Determine the [x, y] coordinate at the center of the cell enclosing the given text.  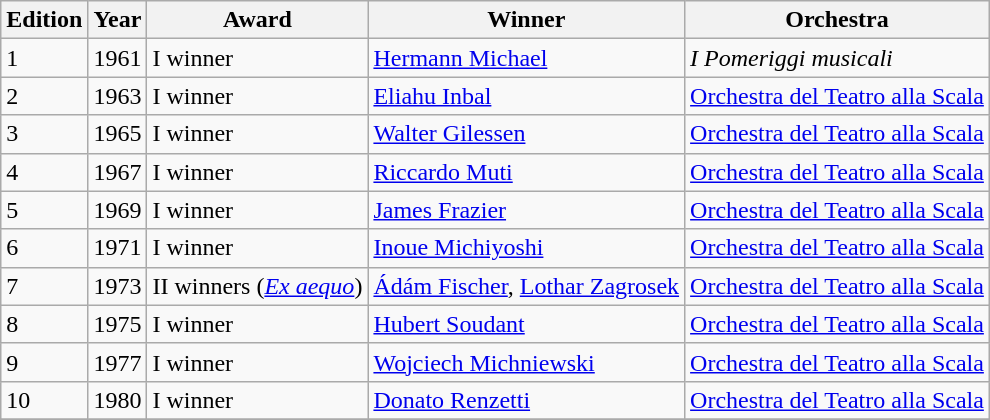
Edition [44, 20]
Hermann Michael [526, 58]
1971 [118, 248]
Riccardo Muti [526, 172]
1963 [118, 96]
7 [44, 286]
Eliahu Inbal [526, 96]
2 [44, 96]
1969 [118, 210]
1973 [118, 286]
6 [44, 248]
Winner [526, 20]
Hubert Soudant [526, 324]
Donato Renzetti [526, 400]
Award [258, 20]
3 [44, 134]
1975 [118, 324]
Year [118, 20]
1967 [118, 172]
9 [44, 362]
James Frazier [526, 210]
I Pomeriggi musicali [838, 58]
II winners (Ex aequo) [258, 286]
Walter Gilessen [526, 134]
8 [44, 324]
1977 [118, 362]
Ádám Fischer, Lothar Zagrosek [526, 286]
10 [44, 400]
Orchestra [838, 20]
Wojciech Michniewski [526, 362]
1 [44, 58]
1961 [118, 58]
1980 [118, 400]
5 [44, 210]
4 [44, 172]
1965 [118, 134]
Inoue Michiyoshi [526, 248]
